Locate the cell with the specified text and output its [X, Y] center coordinate. 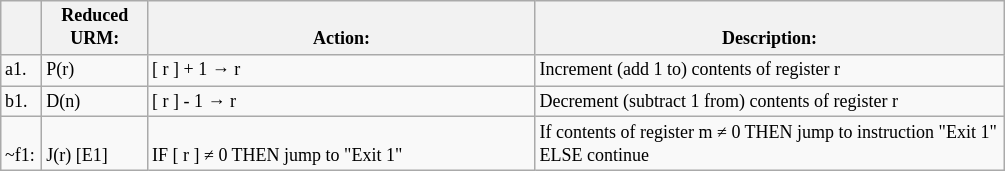
J(r) [E1] [95, 144]
IF [ r ] ≠ 0 THEN jump to "Exit 1" [342, 144]
[ r ] - 1 → r [342, 102]
Description: [770, 28]
~f1: [22, 144]
Action: [342, 28]
b1. [22, 102]
Increment (add 1 to) contents of register r [770, 70]
a1. [22, 70]
Reduced URM: [95, 28]
Decrement (subtract 1 from) contents of register r [770, 102]
D(n) [95, 102]
If contents of register m ≠ 0 THEN jump to instruction "Exit 1" ELSE continue [770, 144]
[ r ] + 1 → r [342, 70]
P(r) [95, 70]
